Find where the given text appears and provide that cell's center as (X, Y) coordinate. 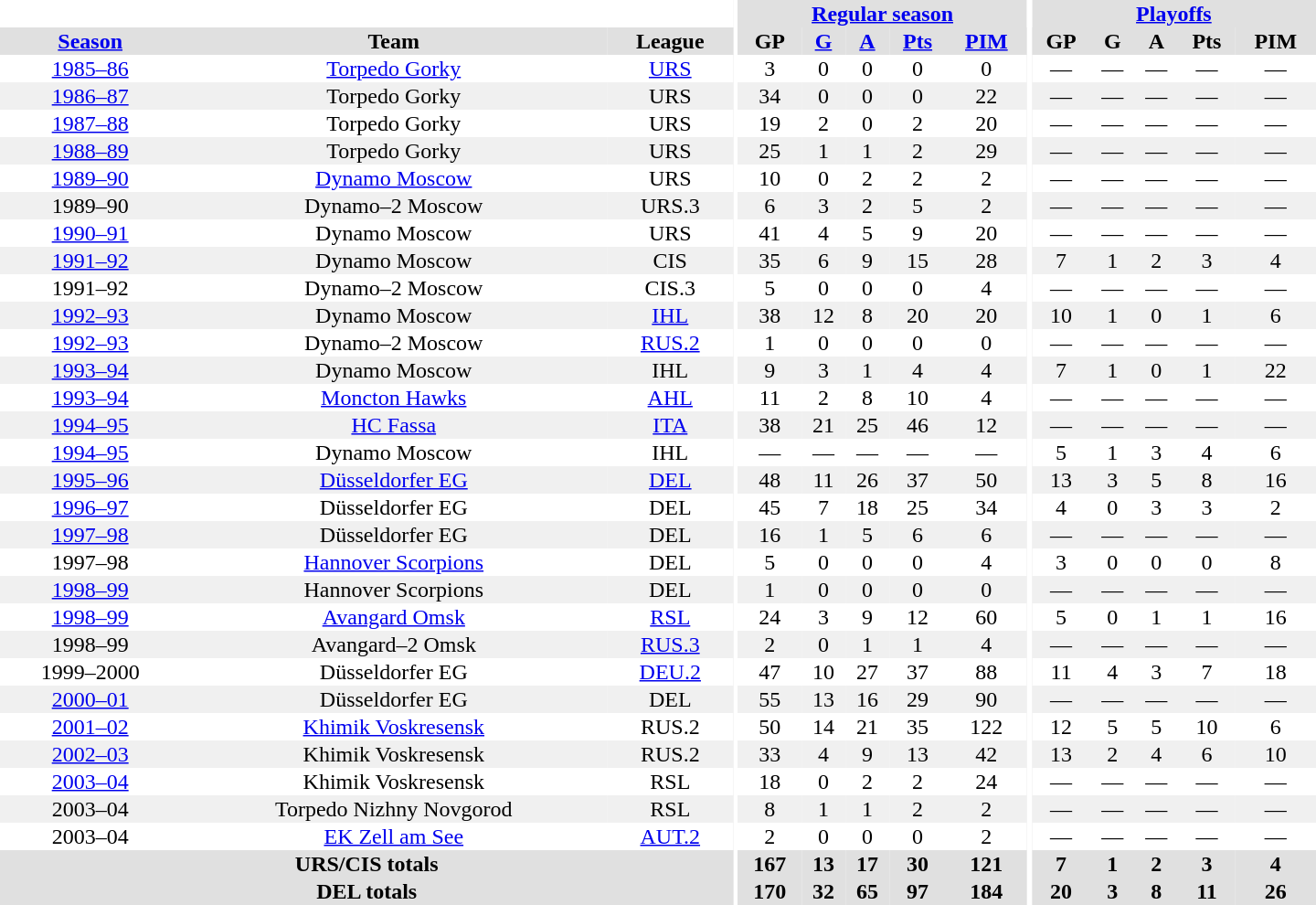
Season (90, 41)
47 (769, 672)
41 (769, 233)
32 (823, 891)
1986–87 (90, 96)
88 (986, 672)
Regular season (883, 14)
1996–97 (90, 507)
27 (867, 672)
CIS.3 (670, 288)
DEU.2 (670, 672)
RUS.3 (670, 644)
60 (986, 617)
122 (986, 727)
48 (769, 480)
184 (986, 891)
2002–03 (90, 754)
1987–88 (90, 123)
1990–91 (90, 233)
170 (769, 891)
Torpedo Nizhny Novgorod (393, 809)
Avangard Omsk (393, 617)
167 (769, 864)
CIS (670, 261)
28 (986, 261)
17 (867, 864)
19 (769, 123)
2001–02 (90, 727)
Playoffs (1173, 14)
ITA (670, 425)
URS/CIS totals (366, 864)
2000–01 (90, 699)
42 (986, 754)
90 (986, 699)
AUT.2 (670, 836)
45 (769, 507)
1995–96 (90, 480)
HC Fassa (393, 425)
League (670, 41)
AHL (670, 398)
14 (823, 727)
33 (769, 754)
46 (918, 425)
1999–2000 (90, 672)
1988–89 (90, 151)
55 (769, 699)
URS.3 (670, 206)
15 (918, 261)
121 (986, 864)
DEL totals (366, 891)
Team (393, 41)
Avangard–2 Omsk (393, 644)
Moncton Hawks (393, 398)
EK Zell am See (393, 836)
30 (918, 864)
1985–86 (90, 69)
97 (918, 891)
65 (867, 891)
